From the cell containing the given text, extract its center point as (X, Y) coordinate. 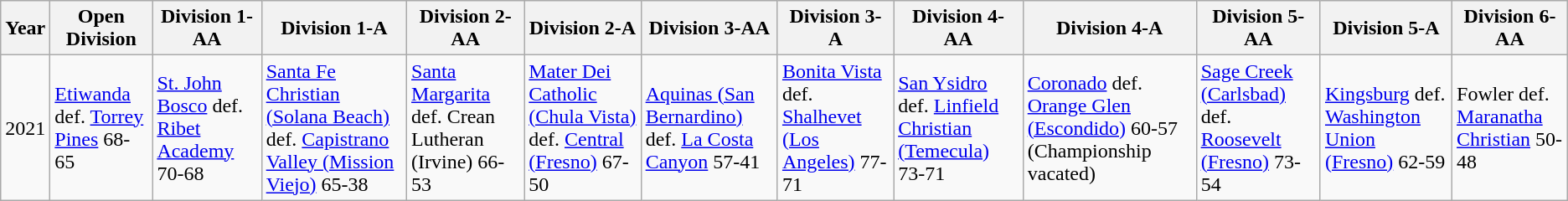
Kingsburg def. Washington Union (Fresno) 62-59 (1385, 127)
2021 (25, 127)
Etiwanda def. Torrey Pines 68-65 (101, 127)
Division 4-AA (958, 28)
Mater Dei Catholic (Chula Vista) def. Central (Fresno) 67-50 (583, 127)
Aquinas (San Bernardino) def. La Costa Canyon 57-41 (709, 127)
Division 5-AA (1258, 28)
San Ysidro def. Linfield Christian (Temecula) 73-71 (958, 127)
Division 3-A (835, 28)
Santa Margarita def. Crean Lutheran (Irvine) 66-53 (466, 127)
Division 4-A (1109, 28)
Bonita Vista def. Shalhevet (Los Angeles) 77-71 (835, 127)
Year (25, 28)
Division 2-AA (466, 28)
Fowler def. Maranatha Christian 50-48 (1510, 127)
Division 2-A (583, 28)
St. John Bosco def. Ribet Academy 70-68 (207, 127)
Division 5-A (1385, 28)
Division 1-A (333, 28)
Division 3-AA (709, 28)
Division 6-AA (1510, 28)
Division 1-AA (207, 28)
Sage Creek (Carlsbad) def. Roosevelt (Fresno) 73-54 (1258, 127)
Santa Fe Christian (Solana Beach) def. Capistrano Valley (Mission Viejo) 65-38 (333, 127)
Open Division (101, 28)
Coronado def. Orange Glen (Escondido) 60-57 (Championship vacated) (1109, 127)
